Return the (X, Y) coordinate for the center point of the cell that contains the specified text.  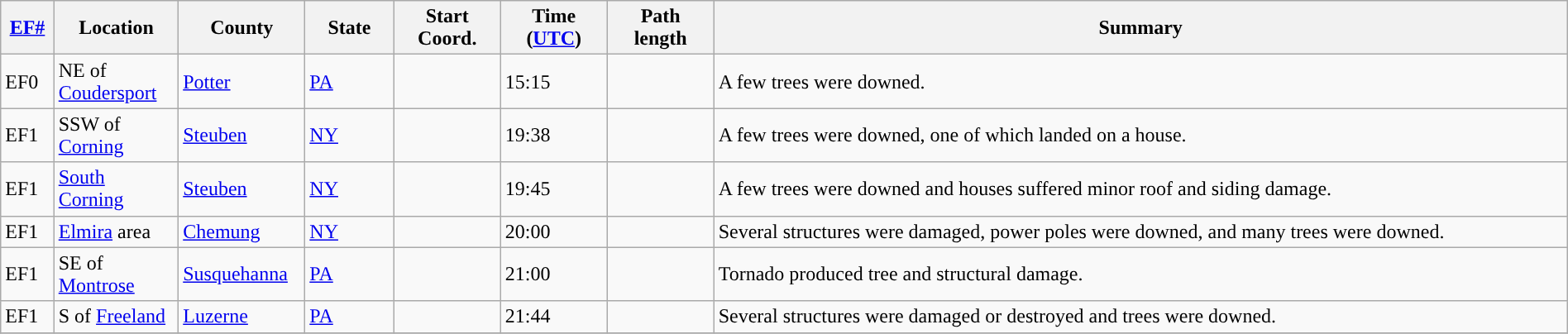
20:00 (554, 231)
Potter (241, 81)
Elmira area (116, 231)
Susquehanna (241, 274)
EF# (27, 28)
Chemung (241, 231)
S of Freeland (116, 317)
15:15 (554, 81)
A few trees were downed and houses suffered minor roof and siding damage. (1140, 188)
County (241, 28)
South Corning (116, 188)
EF0 (27, 81)
21:44 (554, 317)
SE of Montrose (116, 274)
Start Coord. (447, 28)
19:38 (554, 136)
Luzerne (241, 317)
Location (116, 28)
Several structures were damaged, power poles were downed, and many trees were downed. (1140, 231)
Several structures were damaged or destroyed and trees were downed. (1140, 317)
A few trees were downed. (1140, 81)
State (349, 28)
A few trees were downed, one of which landed on a house. (1140, 136)
SSW of Corning (116, 136)
Time (UTC) (554, 28)
Path length (660, 28)
19:45 (554, 188)
NE of Coudersport (116, 81)
Summary (1140, 28)
21:00 (554, 274)
Tornado produced tree and structural damage. (1140, 274)
